Scan for the cell matching the given text and deliver its (X, Y) coordinate at center. 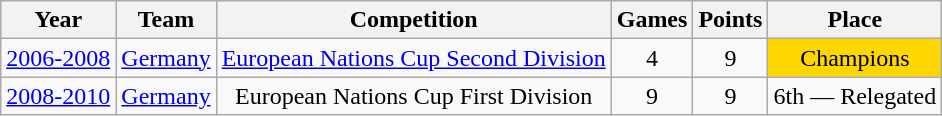
Place (855, 20)
Competition (414, 20)
Team (166, 20)
2006-2008 (58, 58)
Champions (855, 58)
European Nations Cup First Division (414, 96)
Year (58, 20)
Games (652, 20)
European Nations Cup Second Division (414, 58)
4 (652, 58)
Points (730, 20)
6th — Relegated (855, 96)
2008-2010 (58, 96)
